Return [x, y] of the center of cell containing provided text 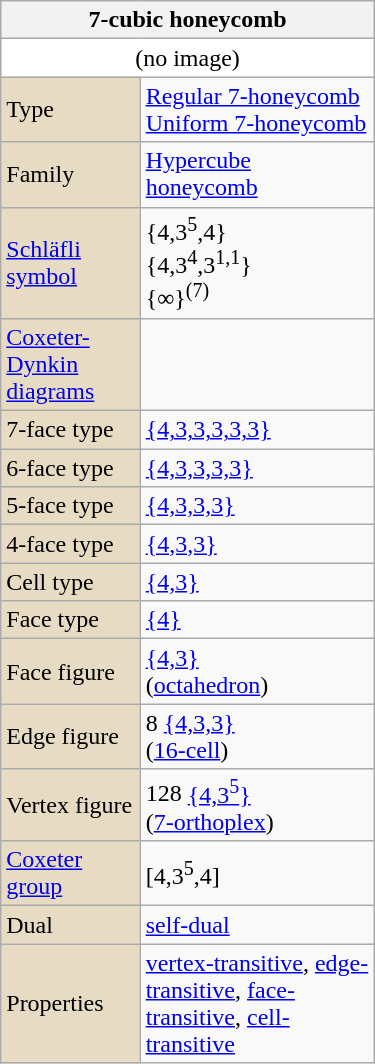
Coxeter group [70, 874]
Regular 7-honeycombUniform 7-honeycomb [257, 110]
Hypercube honeycomb [257, 174]
{4,3,3,3} [257, 506]
Cell type [70, 582]
Dual [70, 925]
Vertex figure [70, 805]
Coxeter-Dynkin diagrams [70, 365]
{4,3,3,3,3,3} [257, 430]
self-dual [257, 925]
Edge figure [70, 736]
{4} [257, 620]
8 {4,3,3}(16-cell) [257, 736]
{4,3,3,3,3} [257, 468]
7-face type [70, 430]
Schläfli symbol [70, 263]
6-face type [70, 468]
{4,35,4}{4,34,31,1}{∞}(7) [257, 263]
Type [70, 110]
Properties [70, 1004]
Face figure [70, 672]
(no image) [188, 58]
{4,3} [257, 582]
7-cubic honeycomb [188, 20]
Face type [70, 620]
Family [70, 174]
4-face type [70, 544]
[4,35,4] [257, 874]
{4,3}(octahedron) [257, 672]
5-face type [70, 506]
{4,3,3} [257, 544]
128 {4,35}(7-orthoplex) [257, 805]
vertex-transitive, edge-transitive, face-transitive, cell-transitive [257, 1004]
